Extract the (x, y) coordinate from the center of the cell holding the provided text.  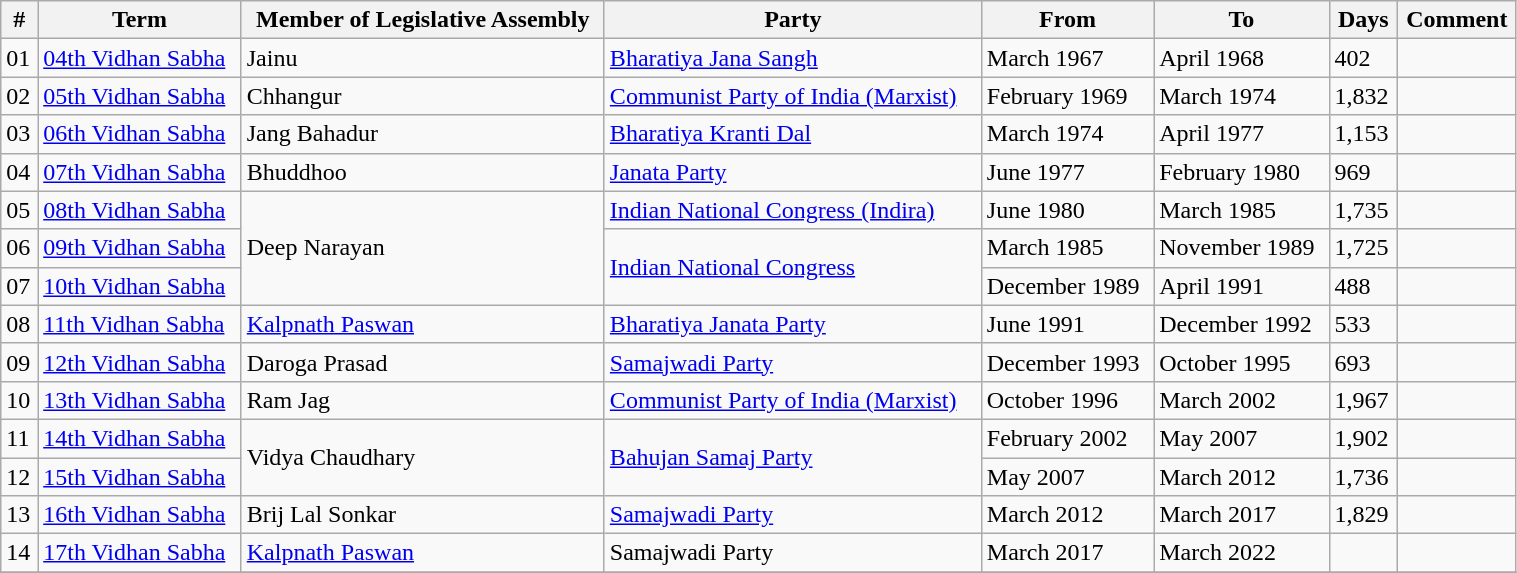
969 (1364, 172)
1,829 (1364, 515)
Bahujan Samaj Party (792, 457)
Chhangur (422, 96)
Brij Lal Sonkar (422, 515)
11 (20, 438)
693 (1364, 362)
533 (1364, 324)
December 1992 (1242, 324)
05 (20, 210)
April 1977 (1242, 134)
1,967 (1364, 400)
1,725 (1364, 248)
12th Vidhan Sabha (140, 362)
1,902 (1364, 438)
To (1242, 20)
1,735 (1364, 210)
13 (20, 515)
07th Vidhan Sabha (140, 172)
14th Vidhan Sabha (140, 438)
February 2002 (1067, 438)
March 1967 (1067, 58)
Member of Legislative Assembly (422, 20)
04th Vidhan Sabha (140, 58)
07 (20, 286)
16th Vidhan Sabha (140, 515)
Comment (1457, 20)
February 1980 (1242, 172)
06 (20, 248)
June 1991 (1067, 324)
15th Vidhan Sabha (140, 477)
10 (20, 400)
December 1989 (1067, 286)
Jainu (422, 58)
April 1968 (1242, 58)
Indian National Congress (Indira) (792, 210)
12 (20, 477)
Bharatiya Kranti Dal (792, 134)
Bharatiya Janata Party (792, 324)
08th Vidhan Sabha (140, 210)
Jang Bahadur (422, 134)
October 1995 (1242, 362)
June 1980 (1067, 210)
June 1977 (1067, 172)
Party (792, 20)
Daroga Prasad (422, 362)
Deep Narayan (422, 248)
01 (20, 58)
April 1991 (1242, 286)
December 1993 (1067, 362)
March 2002 (1242, 400)
17th Vidhan Sabha (140, 553)
# (20, 20)
Vidya Chaudhary (422, 457)
Bharatiya Jana Sangh (792, 58)
November 1989 (1242, 248)
402 (1364, 58)
March 2022 (1242, 553)
1,736 (1364, 477)
488 (1364, 286)
Ram Jag (422, 400)
11th Vidhan Sabha (140, 324)
10th Vidhan Sabha (140, 286)
09 (20, 362)
1,153 (1364, 134)
05th Vidhan Sabha (140, 96)
09th Vidhan Sabha (140, 248)
Days (1364, 20)
08 (20, 324)
Bhuddhoo (422, 172)
1,832 (1364, 96)
Indian National Congress (792, 267)
14 (20, 553)
03 (20, 134)
02 (20, 96)
Janata Party (792, 172)
February 1969 (1067, 96)
13th Vidhan Sabha (140, 400)
04 (20, 172)
October 1996 (1067, 400)
Term (140, 20)
From (1067, 20)
06th Vidhan Sabha (140, 134)
